Return the [x, y] coordinate for the center point of the cell that contains the specified text.  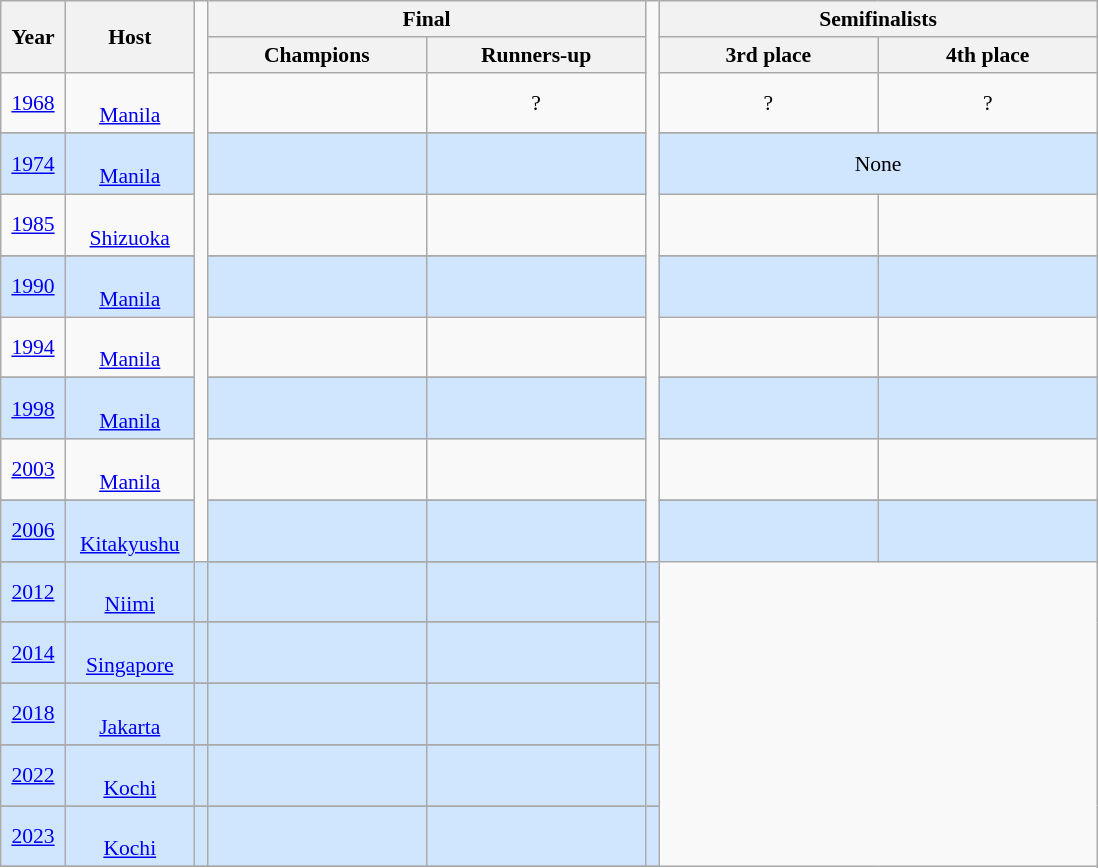
1998 [33, 408]
2023 [33, 836]
Singapore [130, 654]
Host [130, 36]
2003 [33, 470]
1974 [33, 164]
1968 [33, 102]
Final [426, 19]
Champions [316, 55]
Jakarta [130, 714]
2006 [33, 530]
1985 [33, 226]
1990 [33, 286]
1994 [33, 348]
Shizuoka [130, 226]
Semifinalists [878, 19]
Kitakyushu [130, 530]
Runners-up [536, 55]
None [878, 164]
2014 [33, 654]
Niimi [130, 592]
Year [33, 36]
2022 [33, 776]
2018 [33, 714]
4th place [988, 55]
2012 [33, 592]
3rd place [768, 55]
